Return the (X, Y) coordinate for the center point of the cell that contains the specified text.  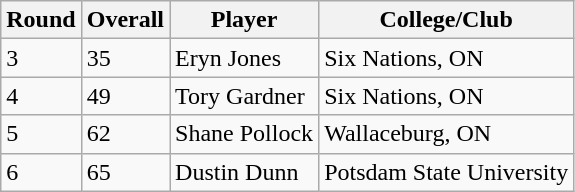
Tory Gardner (244, 96)
Player (244, 20)
62 (125, 134)
4 (41, 96)
3 (41, 58)
Wallaceburg, ON (446, 134)
5 (41, 134)
49 (125, 96)
Potsdam State University (446, 172)
Overall (125, 20)
6 (41, 172)
65 (125, 172)
College/Club (446, 20)
Dustin Dunn (244, 172)
Eryn Jones (244, 58)
Round (41, 20)
Shane Pollock (244, 134)
35 (125, 58)
